Find where the given text appears and provide that cell's center as [x, y] coordinate. 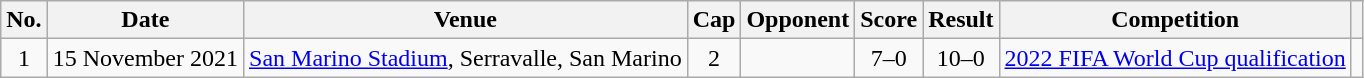
1 [24, 58]
San Marino Stadium, Serravalle, San Marino [466, 58]
Date [145, 20]
Score [889, 20]
Cap [714, 20]
Venue [466, 20]
10–0 [961, 58]
15 November 2021 [145, 58]
Competition [1175, 20]
No. [24, 20]
Result [961, 20]
Opponent [798, 20]
2 [714, 58]
7–0 [889, 58]
2022 FIFA World Cup qualification [1175, 58]
